Extract the (X, Y) coordinate from the center of the cell holding the provided text.  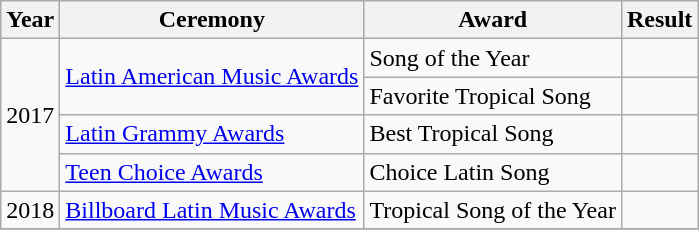
2017 (30, 115)
Song of the Year (493, 58)
Result (659, 20)
Latin American Music Awards (212, 77)
Best Tropical Song (493, 134)
Tropical Song of the Year (493, 210)
Favorite Tropical Song (493, 96)
Teen Choice Awards (212, 172)
Award (493, 20)
Choice Latin Song (493, 172)
Year (30, 20)
Ceremony (212, 20)
2018 (30, 210)
Billboard Latin Music Awards (212, 210)
Latin Grammy Awards (212, 134)
